Find where the given text appears and provide that cell's center as (x, y) coordinate. 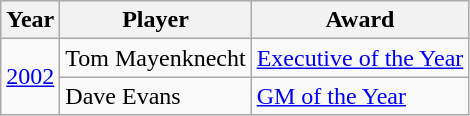
Year (30, 20)
Tom Mayenknecht (156, 58)
2002 (30, 77)
Award (360, 20)
Executive of the Year (360, 58)
GM of the Year (360, 96)
Player (156, 20)
Dave Evans (156, 96)
